Pinpoint the cell where the given text exists, returning its (x, y) midpoint coordinate. 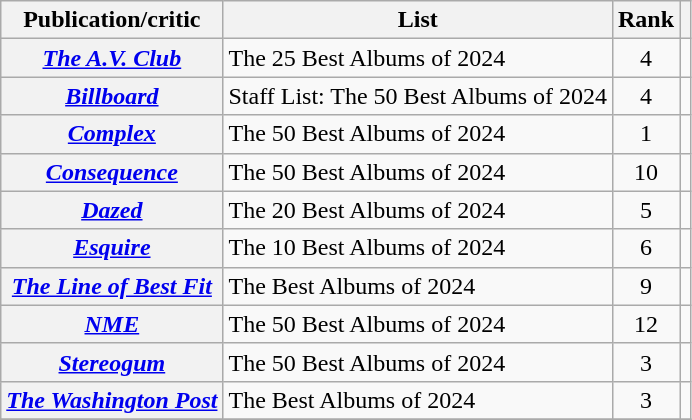
List (418, 20)
Consequence (112, 172)
6 (646, 248)
NME (112, 324)
Dazed (112, 210)
9 (646, 286)
Staff List: The 50 Best Albums of 2024 (418, 96)
The 25 Best Albums of 2024 (418, 58)
Publication/critic (112, 20)
10 (646, 172)
Billboard (112, 96)
5 (646, 210)
The Washington Post (112, 400)
Rank (646, 20)
The 20 Best Albums of 2024 (418, 210)
12 (646, 324)
Complex (112, 134)
Stereogum (112, 362)
Esquire (112, 248)
The 10 Best Albums of 2024 (418, 248)
1 (646, 134)
The Line of Best Fit (112, 286)
The A.V. Club (112, 58)
